Return (x, y) of the center of cell containing provided text 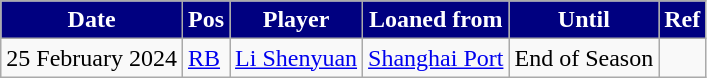
Li Shenyuan (296, 58)
Pos (206, 20)
Date (92, 20)
Ref (682, 20)
Player (296, 20)
Loaned from (436, 20)
Shanghai Port (436, 58)
End of Season (584, 58)
Until (584, 20)
RB (206, 58)
25 February 2024 (92, 58)
